Extract the (X, Y) coordinate from the center of the cell holding the provided text.  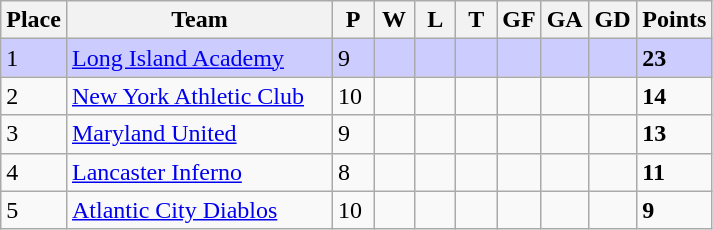
New York Athletic Club (199, 96)
GA (564, 20)
8 (354, 172)
1 (34, 58)
Team (199, 20)
GF (519, 20)
5 (34, 210)
Maryland United (199, 134)
2 (34, 96)
T (476, 20)
Place (34, 20)
P (354, 20)
3 (34, 134)
Atlantic City Diablos (199, 210)
4 (34, 172)
Lancaster Inferno (199, 172)
11 (674, 172)
13 (674, 134)
Long Island Academy (199, 58)
L (436, 20)
W (394, 20)
23 (674, 58)
Points (674, 20)
GD (612, 20)
14 (674, 96)
